Pinpoint the cell where the given text exists, returning its [x, y] midpoint coordinate. 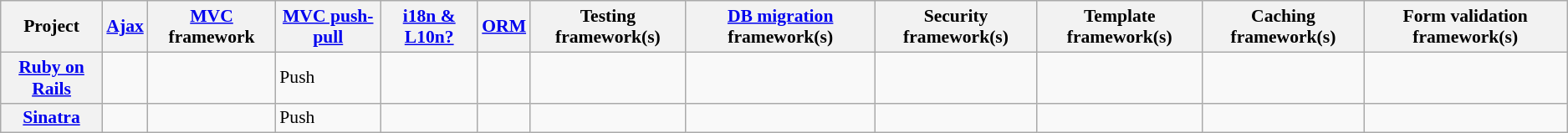
ORM [503, 27]
MVC push-pull [328, 27]
Project [52, 27]
Caching framework(s) [1283, 27]
Sinatra [52, 118]
Ajax [125, 27]
MVC framework [212, 27]
Security framework(s) [957, 27]
Ruby on Rails [52, 77]
Testing framework(s) [608, 27]
Template framework(s) [1119, 27]
i18n & L10n? [429, 27]
DB migration framework(s) [781, 27]
Form validation framework(s) [1465, 27]
